Return [x, y] of the center of cell containing provided text 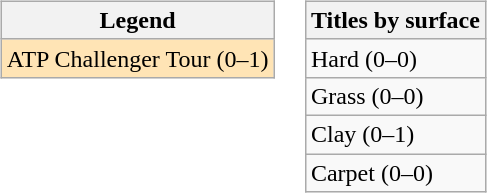
Titles by surface [395, 20]
ATP Challenger Tour (0–1) [138, 58]
Carpet (0–0) [395, 173]
Clay (0–1) [395, 134]
Grass (0–0) [395, 96]
Hard (0–0) [395, 58]
Legend [138, 20]
